Capture the cell that displays the provided text and extract its [X, Y] central coordinate. 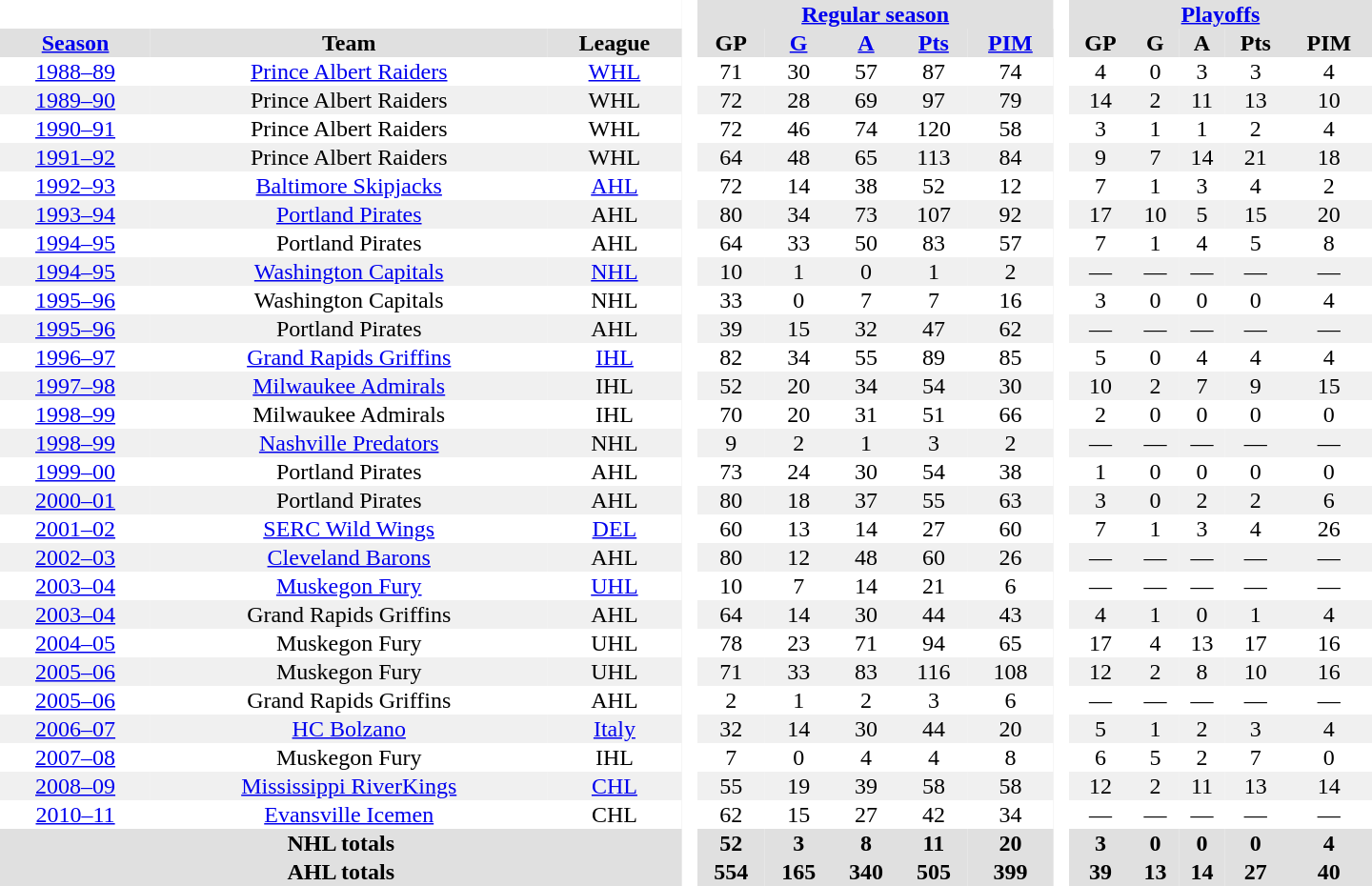
Regular season [876, 14]
1993–94 [75, 214]
1990–91 [75, 129]
51 [934, 414]
165 [798, 872]
94 [934, 643]
37 [867, 500]
Baltimore Skipjacks [349, 186]
69 [867, 100]
Team [349, 43]
Playoffs [1221, 14]
2008–09 [75, 786]
92 [1010, 214]
87 [934, 71]
120 [934, 129]
70 [732, 414]
46 [798, 129]
85 [1010, 357]
79 [1010, 100]
1999–00 [75, 472]
24 [798, 472]
League [614, 43]
43 [1010, 614]
HC Bolzano [349, 729]
28 [798, 100]
Season [75, 43]
2001–02 [75, 529]
Nashville Predators [349, 443]
116 [934, 672]
DEL [614, 529]
SERC Wild Wings [349, 529]
23 [798, 643]
Cleveland Barons [349, 557]
1989–90 [75, 100]
1988–89 [75, 71]
40 [1329, 872]
340 [867, 872]
66 [1010, 414]
1991–92 [75, 157]
113 [934, 157]
2006–07 [75, 729]
1997–98 [75, 386]
505 [934, 872]
42 [934, 815]
82 [732, 357]
Mississippi RiverKings [349, 786]
1992–93 [75, 186]
NHL totals [341, 843]
554 [732, 872]
Evansville Icemen [349, 815]
47 [934, 329]
89 [934, 357]
2002–03 [75, 557]
Italy [614, 729]
1996–97 [75, 357]
2004–05 [75, 643]
78 [732, 643]
107 [934, 214]
399 [1010, 872]
2007–08 [75, 757]
50 [867, 243]
97 [934, 100]
2010–11 [75, 815]
19 [798, 786]
108 [1010, 672]
2000–01 [75, 500]
63 [1010, 500]
AHL totals [341, 872]
84 [1010, 157]
31 [867, 414]
